Scan for the cell matching the given text and deliver its (x, y) coordinate at center. 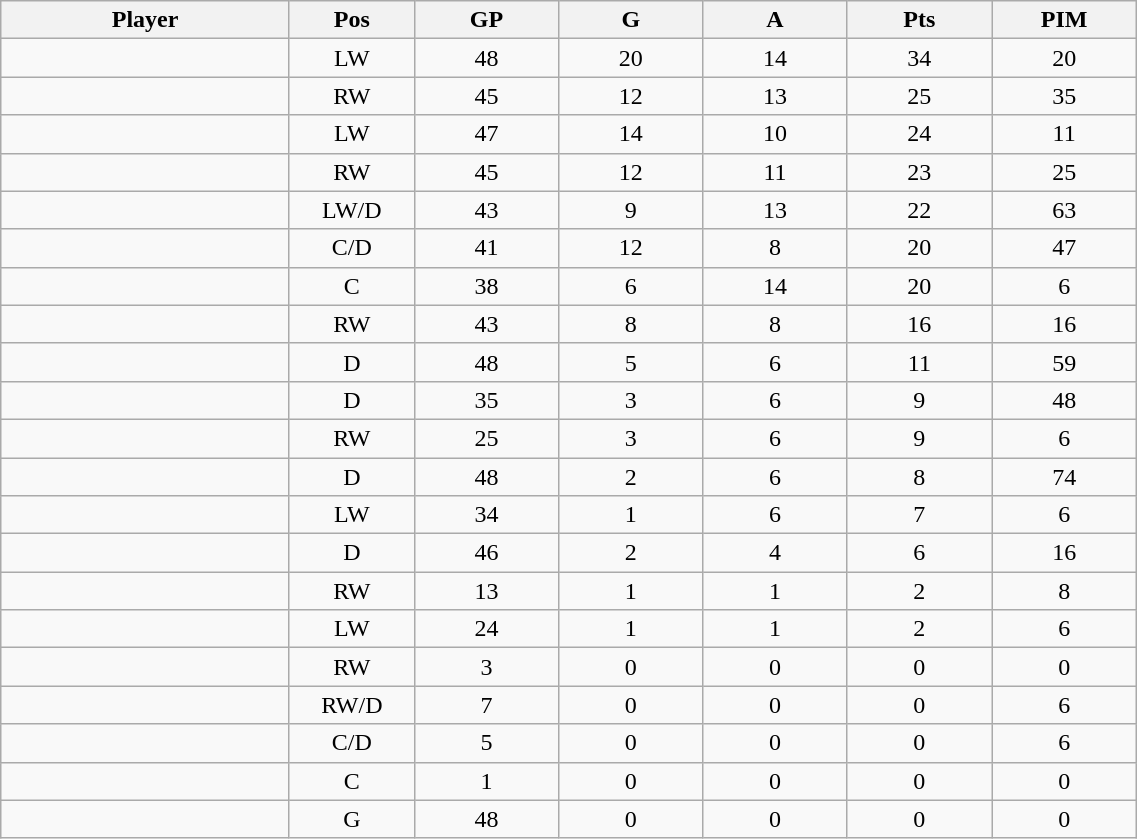
38 (486, 286)
74 (1064, 477)
RW/D (352, 705)
22 (919, 210)
GP (486, 20)
LW/D (352, 210)
59 (1064, 362)
63 (1064, 210)
Pts (919, 20)
Player (146, 20)
PIM (1064, 20)
4 (775, 553)
46 (486, 553)
10 (775, 134)
23 (919, 172)
41 (486, 248)
A (775, 20)
Pos (352, 20)
